Return (x, y) of the center of cell containing provided text 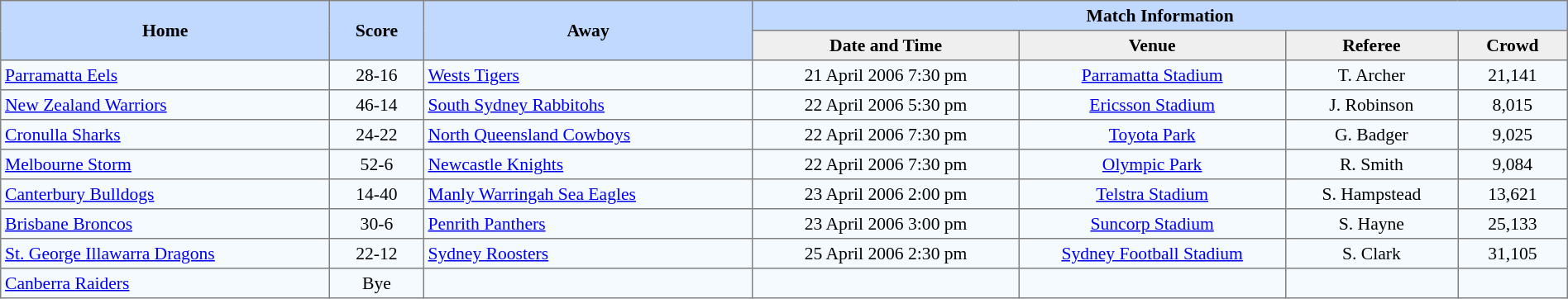
T. Archer (1371, 75)
Brisbane Broncos (165, 224)
Penrith Panthers (588, 224)
Parramatta Stadium (1152, 75)
21 April 2006 7:30 pm (886, 75)
Crowd (1513, 45)
Cronulla Sharks (165, 135)
J. Robinson (1371, 105)
8,015 (1513, 105)
Suncorp Stadium (1152, 224)
14-40 (377, 194)
Away (588, 31)
Wests Tigers (588, 75)
52-6 (377, 164)
R. Smith (1371, 164)
22-12 (377, 254)
21,141 (1513, 75)
25 April 2006 2:30 pm (886, 254)
13,621 (1513, 194)
Ericsson Stadium (1152, 105)
Toyota Park (1152, 135)
9,025 (1513, 135)
9,084 (1513, 164)
Parramatta Eels (165, 75)
25,133 (1513, 224)
Sydney Roosters (588, 254)
St. George Illawarra Dragons (165, 254)
Home (165, 31)
Newcastle Knights (588, 164)
23 April 2006 2:00 pm (886, 194)
S. Hayne (1371, 224)
Match Information (1159, 16)
23 April 2006 3:00 pm (886, 224)
Manly Warringah Sea Eagles (588, 194)
Score (377, 31)
Melbourne Storm (165, 164)
Canterbury Bulldogs (165, 194)
Olympic Park (1152, 164)
South Sydney Rabbitohs (588, 105)
G. Badger (1371, 135)
New Zealand Warriors (165, 105)
S. Hampstead (1371, 194)
S. Clark (1371, 254)
Referee (1371, 45)
Sydney Football Stadium (1152, 254)
28-16 (377, 75)
North Queensland Cowboys (588, 135)
30-6 (377, 224)
31,105 (1513, 254)
22 April 2006 5:30 pm (886, 105)
24-22 (377, 135)
Telstra Stadium (1152, 194)
Venue (1152, 45)
Date and Time (886, 45)
46-14 (377, 105)
Bye (377, 283)
Canberra Raiders (165, 283)
